Determine the (X, Y) coordinate at the center of the cell enclosing the given text.  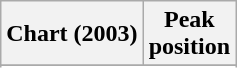
Peakposition (189, 34)
Chart (2003) (72, 34)
